Locate the cell with the specified text and output its (x, y) center coordinate. 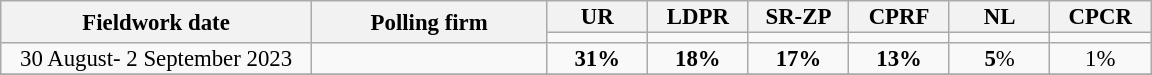
31% (598, 59)
Fieldwork date (156, 22)
5% (1000, 59)
17% (798, 59)
LDPR (698, 17)
UR (598, 17)
1% (1100, 59)
CPCR (1100, 17)
SR-ZP (798, 17)
13% (900, 59)
18% (698, 59)
CPRF (900, 17)
30 August- 2 September 2023 (156, 59)
NL (1000, 17)
Polling firm (429, 22)
